Output the [X, Y] coordinate of the center of the cell containing the given text.  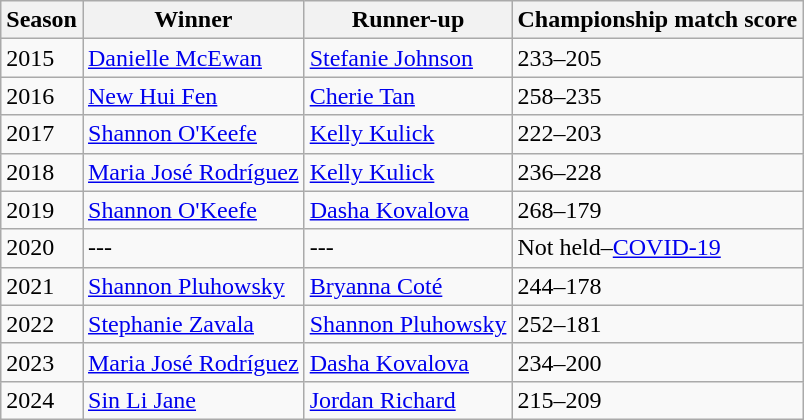
2019 [42, 210]
268–179 [658, 210]
Jordan Richard [408, 400]
2018 [42, 172]
258–235 [658, 96]
2017 [42, 134]
Not held–COVID-19 [658, 248]
Danielle McEwan [193, 58]
Championship match score [658, 20]
244–178 [658, 286]
236–228 [658, 172]
215–209 [658, 400]
Winner [193, 20]
2024 [42, 400]
222–203 [658, 134]
New Hui Fen [193, 96]
2023 [42, 362]
2015 [42, 58]
2022 [42, 324]
Stefanie Johnson [408, 58]
252–181 [658, 324]
234–200 [658, 362]
2021 [42, 286]
Season [42, 20]
Bryanna Coté [408, 286]
Cherie Tan [408, 96]
2016 [42, 96]
233–205 [658, 58]
Runner-up [408, 20]
Stephanie Zavala [193, 324]
Sin Li Jane [193, 400]
2020 [42, 248]
